Capture the cell that displays the provided text and extract its (X, Y) central coordinate. 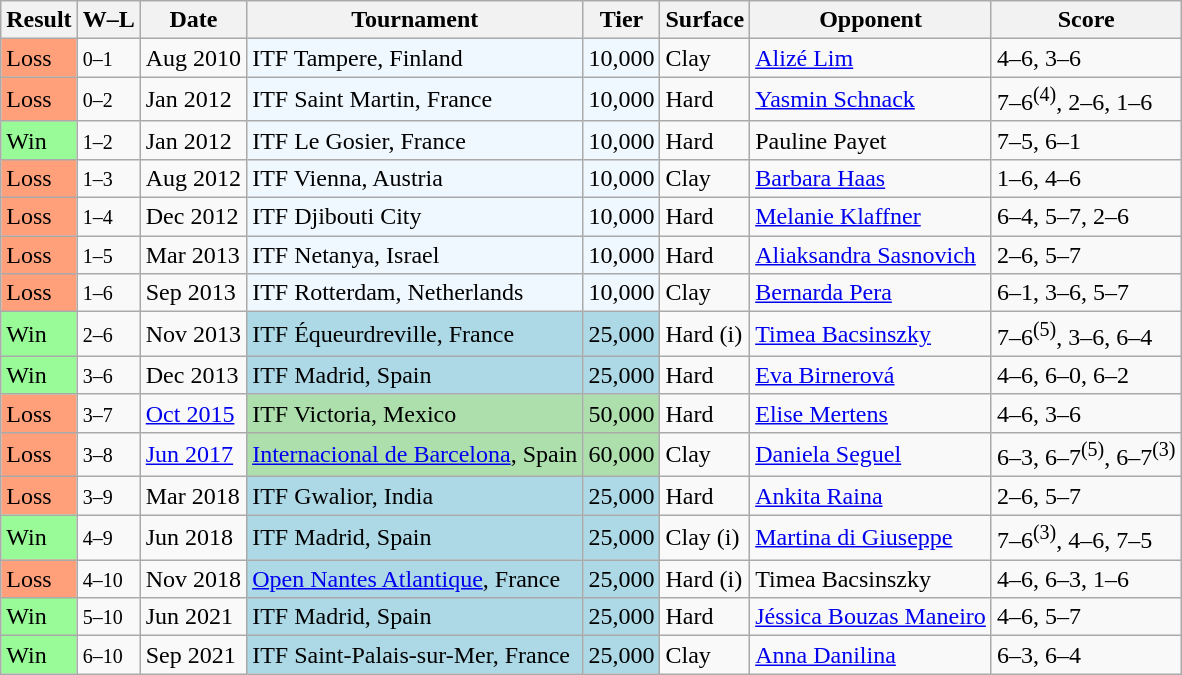
Date (193, 20)
Daniela Seguel (871, 454)
3–7 (108, 413)
Tournament (415, 20)
Ankita Raina (871, 496)
Mar 2018 (193, 496)
7–6(5), 3–6, 6–4 (1086, 334)
Alizé Lim (871, 58)
7–6(4), 2–6, 1–6 (1086, 100)
5–10 (108, 617)
Aliaksandra Sasnovich (871, 255)
Barbara Haas (871, 178)
ITF Netanya, Israel (415, 255)
4–10 (108, 579)
7–6(3), 4–6, 7–5 (1086, 538)
3–6 (108, 375)
Aug 2010 (193, 58)
Score (1086, 20)
Jéssica Bouzas Maneiro (871, 617)
Opponent (871, 20)
1–4 (108, 217)
Nov 2013 (193, 334)
Dec 2013 (193, 375)
ITF Saint Martin, France (415, 100)
Eva Birnerová (871, 375)
ITF Djibouti City (415, 217)
ITF Gwalior, India (415, 496)
Yasmin Schnack (871, 100)
3–9 (108, 496)
3–8 (108, 454)
Aug 2012 (193, 178)
6–10 (108, 655)
6–3, 6–7(5), 6–7(3) (1086, 454)
1–2 (108, 140)
0–2 (108, 100)
Anna Danilina (871, 655)
Jun 2018 (193, 538)
ITF Tampere, Finland (415, 58)
0–1 (108, 58)
Mar 2013 (193, 255)
Jun 2017 (193, 454)
4–9 (108, 538)
Dec 2012 (193, 217)
Tier (622, 20)
Open Nantes Atlantique, France (415, 579)
1–3 (108, 178)
4–6, 5–7 (1086, 617)
ITF Le Gosier, France (415, 140)
ITF Victoria, Mexico (415, 413)
W–L (108, 20)
Sep 2021 (193, 655)
Internacional de Barcelona, Spain (415, 454)
6–3, 6–4 (1086, 655)
Result (39, 20)
Martina di Giuseppe (871, 538)
Oct 2015 (193, 413)
Surface (705, 20)
Pauline Payet (871, 140)
1–6, 4–6 (1086, 178)
Jun 2021 (193, 617)
ITF Rotterdam, Netherlands (415, 293)
4–6, 6–0, 6–2 (1086, 375)
6–4, 5–7, 2–6 (1086, 217)
2–6 (108, 334)
60,000 (622, 454)
1–5 (108, 255)
Clay (i) (705, 538)
Nov 2018 (193, 579)
ITF Vienna, Austria (415, 178)
50,000 (622, 413)
1–6 (108, 293)
Bernarda Pera (871, 293)
ITF Équeurdreville, France (415, 334)
ITF Saint-Palais-sur-Mer, France (415, 655)
4–6, 6–3, 1–6 (1086, 579)
Melanie Klaffner (871, 217)
7–5, 6–1 (1086, 140)
6–1, 3–6, 5–7 (1086, 293)
Sep 2013 (193, 293)
Elise Mertens (871, 413)
